From the cell containing the given text, extract its center point as (X, Y) coordinate. 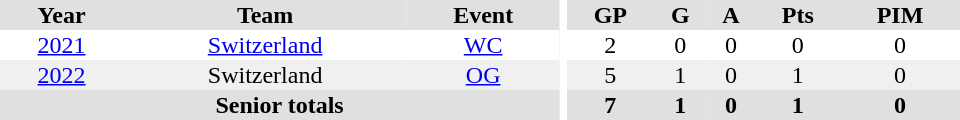
GP (610, 15)
7 (610, 105)
A (730, 15)
G (680, 15)
OG (483, 75)
2 (610, 45)
Senior totals (280, 105)
PIM (900, 15)
5 (610, 75)
WC (483, 45)
Team (265, 15)
Pts (798, 15)
Event (483, 15)
2021 (62, 45)
Year (62, 15)
2022 (62, 75)
